Provide the [X, Y] coordinate of the cell's center where the given text is located.  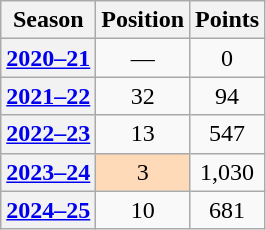
94 [228, 96]
2022–23 [48, 134]
32 [143, 96]
Points [228, 20]
0 [228, 58]
2020–21 [48, 58]
2021–22 [48, 96]
Position [143, 20]
2023–24 [48, 172]
2024–25 [48, 210]
1,030 [228, 172]
10 [143, 210]
681 [228, 210]
3 [143, 172]
547 [228, 134]
13 [143, 134]
Season [48, 20]
— [143, 58]
